Capture the cell that displays the provided text and extract its [X, Y] central coordinate. 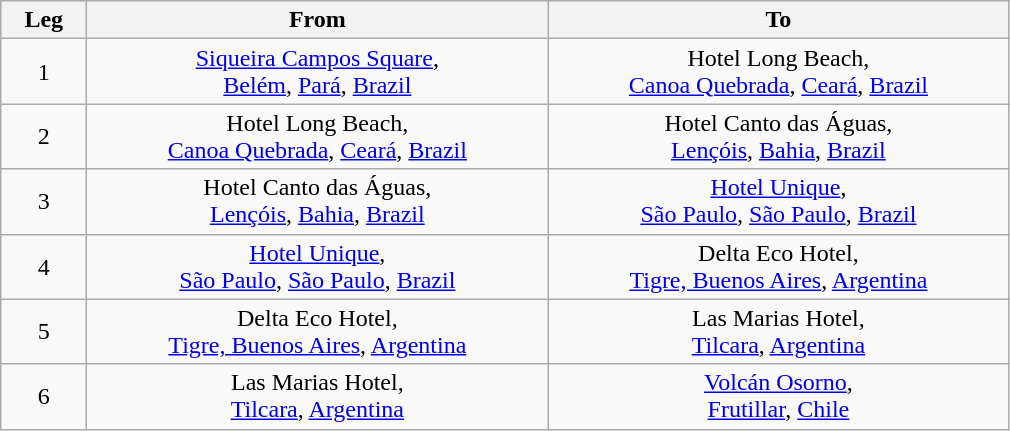
6 [44, 396]
To [778, 20]
4 [44, 266]
Leg [44, 20]
1 [44, 72]
3 [44, 202]
From [318, 20]
2 [44, 136]
Siqueira Campos Square, Belém, Pará, Brazil [318, 72]
Volcán Osorno, Frutillar, Chile [778, 396]
5 [44, 332]
